Search for the cell housing the specified text and yield its [X, Y] center coordinate. 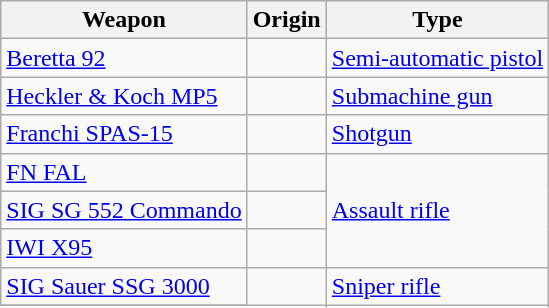
Semi-automatic pistol [437, 58]
Origin [286, 20]
Sniper rifle [437, 286]
Assault rifle [437, 210]
FN FAL [124, 172]
IWI X95 [124, 248]
SIG Sauer SSG 3000 [124, 286]
Franchi SPAS-15 [124, 134]
Submachine gun [437, 96]
Beretta 92 [124, 58]
Shotgun [437, 134]
Heckler & Koch MP5 [124, 96]
SIG SG 552 Commando [124, 210]
Weapon [124, 20]
Type [437, 20]
